Locate the cell with the specified text and output its [X, Y] center coordinate. 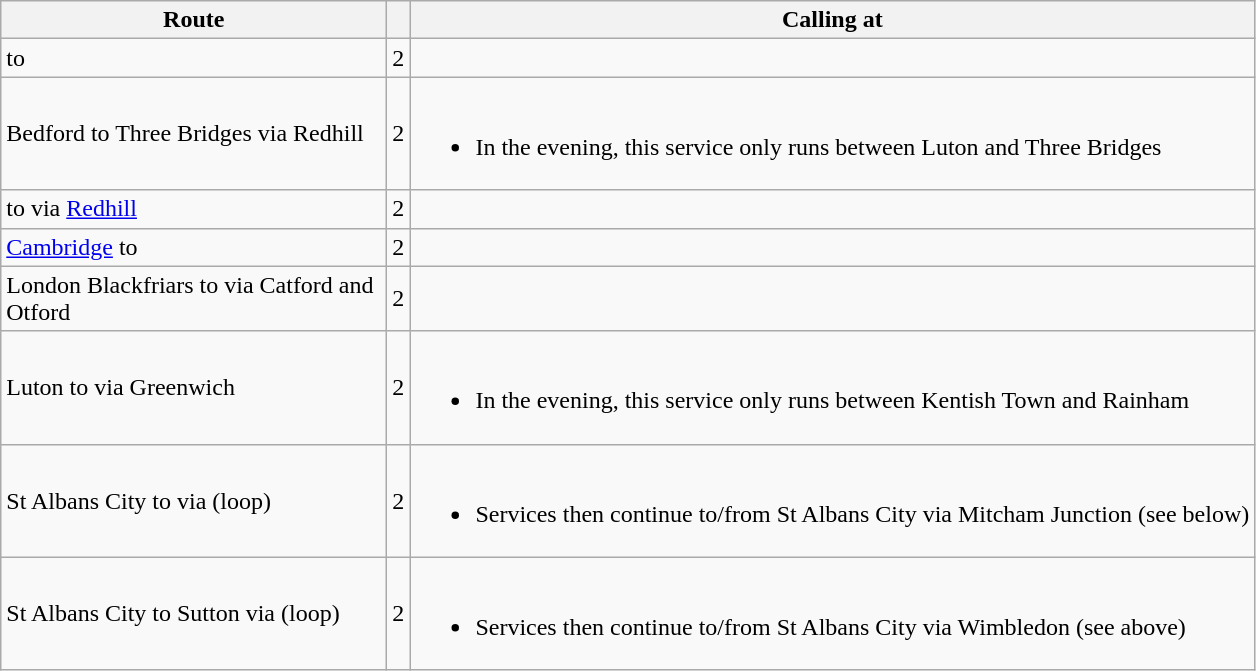
London Blackfriars to via Catford and Otford [194, 298]
Bedford to Three Bridges via Redhill [194, 134]
Route [194, 20]
Services then continue to/from St Albans City via Wimbledon (see above) [832, 614]
St Albans City to via (loop) [194, 500]
to [194, 58]
In the evening, this service only runs between Luton and Three Bridges [832, 134]
Luton to via Greenwich [194, 388]
In the evening, this service only runs between Kentish Town and Rainham [832, 388]
Cambridge to [194, 247]
Services then continue to/from St Albans City via Mitcham Junction (see below) [832, 500]
to via Redhill [194, 209]
Calling at [832, 20]
St Albans City to Sutton via (loop) [194, 614]
